Scan for the cell matching the given text and deliver its [X, Y] coordinate at center. 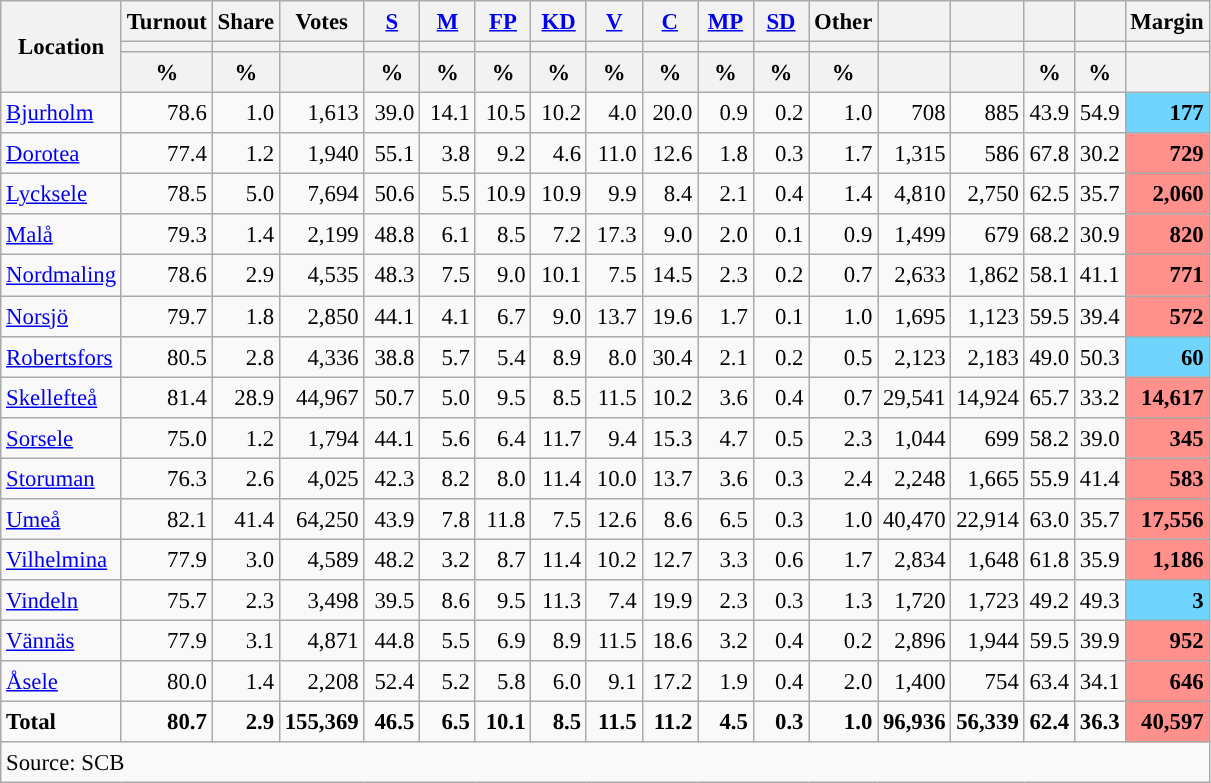
7.2 [559, 234]
80.7 [166, 722]
2,750 [988, 194]
3.0 [246, 560]
11.0 [614, 154]
4,589 [322, 560]
50.7 [392, 398]
4.1 [448, 316]
11.2 [670, 722]
2,248 [914, 478]
17.3 [614, 234]
1,720 [914, 600]
2,183 [988, 356]
4.0 [614, 114]
Share [246, 22]
80.5 [166, 356]
572 [1167, 316]
708 [914, 114]
49.3 [1100, 600]
Umeå [62, 520]
699 [988, 438]
60 [1167, 356]
34.1 [1100, 682]
46.5 [392, 722]
177 [1167, 114]
76.3 [166, 478]
62.5 [1049, 194]
Storuman [62, 478]
82.1 [166, 520]
14.5 [670, 276]
S [392, 22]
586 [988, 154]
1,862 [988, 276]
7.8 [448, 520]
9.1 [614, 682]
4,810 [914, 194]
3 [1167, 600]
7,694 [322, 194]
79.3 [166, 234]
77.4 [166, 154]
62.4 [1049, 722]
Lycksele [62, 194]
78.5 [166, 194]
Vännäs [62, 640]
55.9 [1049, 478]
75.0 [166, 438]
729 [1167, 154]
Dorotea [62, 154]
65.7 [1049, 398]
Location [62, 47]
155,369 [322, 722]
1,400 [914, 682]
Margin [1167, 22]
81.4 [166, 398]
5.2 [448, 682]
1,794 [322, 438]
49.2 [1049, 600]
Norsjö [62, 316]
33.2 [1100, 398]
Åsele [62, 682]
50.6 [392, 194]
1,123 [988, 316]
67.8 [1049, 154]
2,850 [322, 316]
885 [988, 114]
1,940 [322, 154]
50.3 [1100, 356]
36.3 [1100, 722]
Turnout [166, 22]
Vilhelmina [62, 560]
20.0 [670, 114]
6.1 [448, 234]
75.7 [166, 600]
5.7 [448, 356]
5.8 [503, 682]
FP [503, 22]
1,315 [914, 154]
39.9 [1100, 640]
68.2 [1049, 234]
2.8 [246, 356]
952 [1167, 640]
8.2 [448, 478]
Robertsfors [62, 356]
Malå [62, 234]
4.6 [559, 154]
58.1 [1049, 276]
22,914 [988, 520]
0.6 [781, 560]
64,250 [322, 520]
6.0 [559, 682]
3.1 [246, 640]
54.9 [1100, 114]
39.4 [1100, 316]
KD [559, 22]
12.7 [670, 560]
4,871 [322, 640]
30.2 [1100, 154]
4.7 [726, 438]
7.4 [614, 600]
14,924 [988, 398]
6.4 [503, 438]
11.8 [503, 520]
SD [781, 22]
15.3 [670, 438]
35.9 [1100, 560]
48.8 [392, 234]
820 [1167, 234]
1.9 [726, 682]
4,025 [322, 478]
6.7 [503, 316]
2,208 [322, 682]
3,498 [322, 600]
40,597 [1167, 722]
10.0 [614, 478]
11.3 [559, 600]
42.3 [392, 478]
44,967 [322, 398]
1,723 [988, 600]
38.8 [392, 356]
14.1 [448, 114]
1,944 [988, 640]
56,339 [988, 722]
49.0 [1049, 356]
754 [988, 682]
2.6 [246, 478]
1,186 [1167, 560]
61.8 [1049, 560]
30.4 [670, 356]
17,556 [1167, 520]
Skellefteå [62, 398]
79.7 [166, 316]
Votes [322, 22]
28.9 [246, 398]
9.9 [614, 194]
19.6 [670, 316]
Total [62, 722]
63.4 [1049, 682]
52.4 [392, 682]
80.0 [166, 682]
5.4 [503, 356]
1.3 [844, 600]
40,470 [914, 520]
771 [1167, 276]
4,535 [322, 276]
48.3 [392, 276]
345 [1167, 438]
Source: SCB [605, 762]
1,648 [988, 560]
2,633 [914, 276]
2,199 [322, 234]
48.2 [392, 560]
19.9 [670, 600]
44.8 [392, 640]
29,541 [914, 398]
41.1 [1100, 276]
1,044 [914, 438]
2,896 [914, 640]
583 [1167, 478]
11.7 [559, 438]
1,665 [988, 478]
3.3 [726, 560]
2,834 [914, 560]
Other [844, 22]
Bjurholm [62, 114]
2.4 [844, 478]
63.0 [1049, 520]
MP [726, 22]
M [448, 22]
1,613 [322, 114]
V [614, 22]
4,336 [322, 356]
55.1 [392, 154]
Vindeln [62, 600]
9.2 [503, 154]
1,499 [914, 234]
C [670, 22]
Sorsele [62, 438]
96,936 [914, 722]
2,123 [914, 356]
10.5 [503, 114]
3.8 [448, 154]
679 [988, 234]
9.4 [614, 438]
8.4 [670, 194]
17.2 [670, 682]
6.9 [503, 640]
58.2 [1049, 438]
1,695 [914, 316]
4.5 [726, 722]
18.6 [670, 640]
30.9 [1100, 234]
8.7 [503, 560]
39.5 [392, 600]
5.6 [448, 438]
646 [1167, 682]
Nordmaling [62, 276]
2,060 [1167, 194]
14,617 [1167, 398]
